Search for the cell housing the specified text and yield its [x, y] center coordinate. 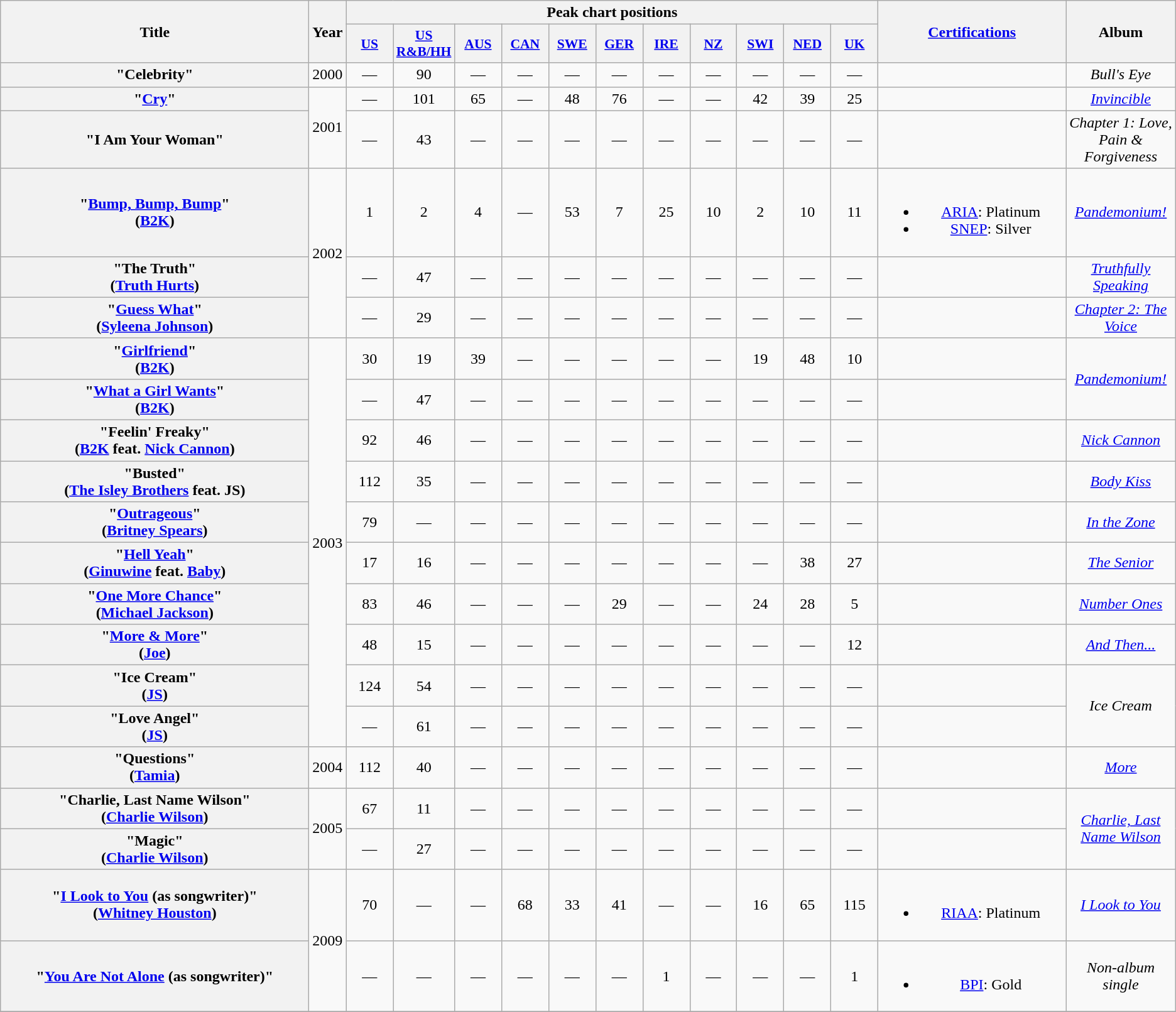
IRE [666, 44]
Ice Cream [1121, 706]
90 [424, 75]
7 [619, 212]
24 [760, 604]
More [1121, 768]
101 [424, 99]
28 [808, 604]
Year [328, 31]
Nick Cannon [1121, 440]
53 [572, 212]
"Questions"(Tamia) [155, 768]
12 [854, 645]
Peak chart positions [612, 13]
15 [424, 645]
"I Am Your Woman" [155, 139]
"Girlfriend"(B2K) [155, 358]
41 [619, 905]
"The Truth"(Truth Hurts) [155, 276]
Title [155, 31]
76 [619, 99]
"Busted"(The Isley Brothers feat. JS) [155, 481]
33 [572, 905]
NZ [714, 44]
The Senior [1121, 563]
70 [369, 905]
79 [369, 523]
In the Zone [1121, 523]
92 [369, 440]
AUS [477, 44]
GER [619, 44]
"Bump, Bump, Bump"(B2K) [155, 212]
2003 [328, 543]
"One More Chance"(Michael Jackson) [155, 604]
2000 [328, 75]
Number Ones [1121, 604]
"Ice Cream"(JS) [155, 686]
115 [854, 905]
2005 [328, 829]
"Magic"(Charlie Wilson) [155, 849]
17 [369, 563]
SWI [760, 44]
30 [369, 358]
US R&B/HH [424, 44]
38 [808, 563]
US [369, 44]
"Outrageous"(Britney Spears) [155, 523]
SWE [572, 44]
2009 [328, 940]
2004 [328, 768]
ARIA: PlatinumSNEP: Silver [972, 212]
68 [525, 905]
124 [369, 686]
83 [369, 604]
Body Kiss [1121, 481]
61 [424, 726]
"Charlie, Last Name Wilson"(Charlie Wilson) [155, 808]
Album [1121, 31]
And Then... [1121, 645]
"Hell Yeah"(Ginuwine feat. Baby) [155, 563]
"Feelin' Freaky"(B2K feat. Nick Cannon) [155, 440]
"Cry" [155, 99]
Invincible [1121, 99]
Chapter 2: The Voice [1121, 318]
CAN [525, 44]
Certifications [972, 31]
35 [424, 481]
4 [477, 212]
Truthfully Speaking [1121, 276]
2002 [328, 253]
I Look to You [1121, 905]
Non-album single [1121, 976]
67 [369, 808]
"You Are Not Alone (as songwriter)" [155, 976]
"I Look to You (as songwriter)"(Whitney Houston) [155, 905]
43 [424, 139]
Charlie, Last Name Wilson [1121, 829]
40 [424, 768]
"Guess What"(Syleena Johnson) [155, 318]
42 [760, 99]
54 [424, 686]
BPI: Gold [972, 976]
"What a Girl Wants"(B2K) [155, 400]
RIAA: Platinum [972, 905]
"More & More"(Joe) [155, 645]
2001 [328, 128]
Chapter 1: Love, Pain & Forgiveness [1121, 139]
"Love Angel"(JS) [155, 726]
Bull's Eye [1121, 75]
"Celebrity" [155, 75]
NED [808, 44]
5 [854, 604]
UK [854, 44]
